Capture the cell that displays the provided text and extract its [x, y] central coordinate. 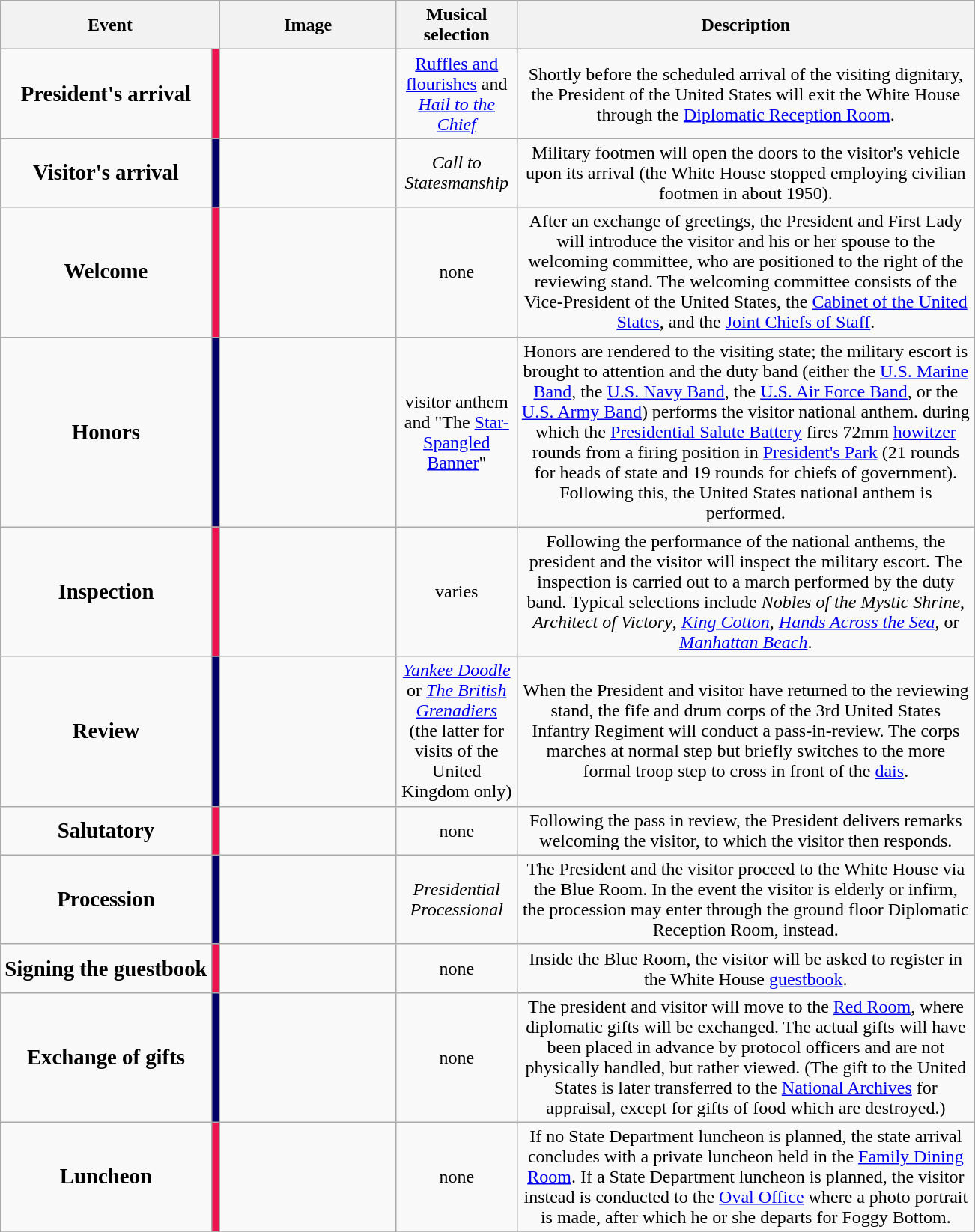
Welcome [106, 272]
Image [308, 25]
Presidential Processional [457, 900]
visitor anthem and "The Star-Spangled Banner" [457, 432]
Procession [106, 900]
Description [746, 25]
Salutatory [106, 831]
Review [106, 731]
Military footmen will open the doors to the visitor's vehicle upon its arrival (the White House stopped employing civilian footmen in about 1950). [746, 173]
President's arrival [106, 94]
Inspection [106, 591]
Ruffles and flourishes and Hail to the Chief [457, 94]
Luncheon [106, 1177]
Call to Statesmanship [457, 173]
Event [110, 25]
Signing the guestbook [106, 969]
Visitor's arrival [106, 173]
Following the pass in review, the President delivers remarks welcoming the visitor, to which the visitor then responds. [746, 831]
Inside the Blue Room, the visitor will be asked to register in the White House guestbook. [746, 969]
varies [457, 591]
Yankee Doodle or The British Grenadiers (the latter for visits of the United Kingdom only) [457, 731]
Exchange of gifts [106, 1057]
Honors [106, 432]
Musical selection [457, 25]
